Capture the cell that displays the provided text and extract its (x, y) central coordinate. 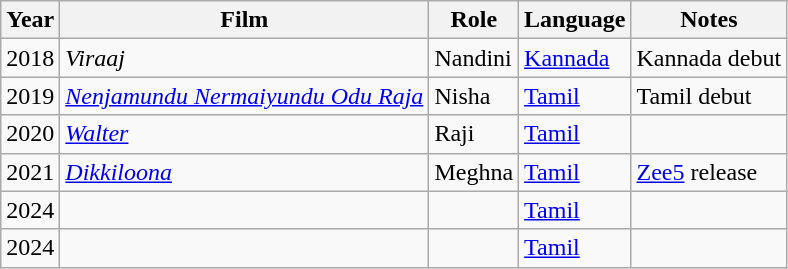
Kannada debut (709, 58)
Meghna (474, 172)
Walter (244, 134)
2018 (30, 58)
2021 (30, 172)
Role (474, 20)
Nenjamundu Nermaiyundu Odu Raja (244, 96)
Dikkiloona (244, 172)
Year (30, 20)
Raji (474, 134)
Viraaj (244, 58)
Tamil debut (709, 96)
Nandini (474, 58)
Language (575, 20)
Zee5 release (709, 172)
Nisha (474, 96)
Film (244, 20)
2019 (30, 96)
Notes (709, 20)
Kannada (575, 58)
2020 (30, 134)
